Extract the [x, y] coordinate from the center of the cell holding the provided text.  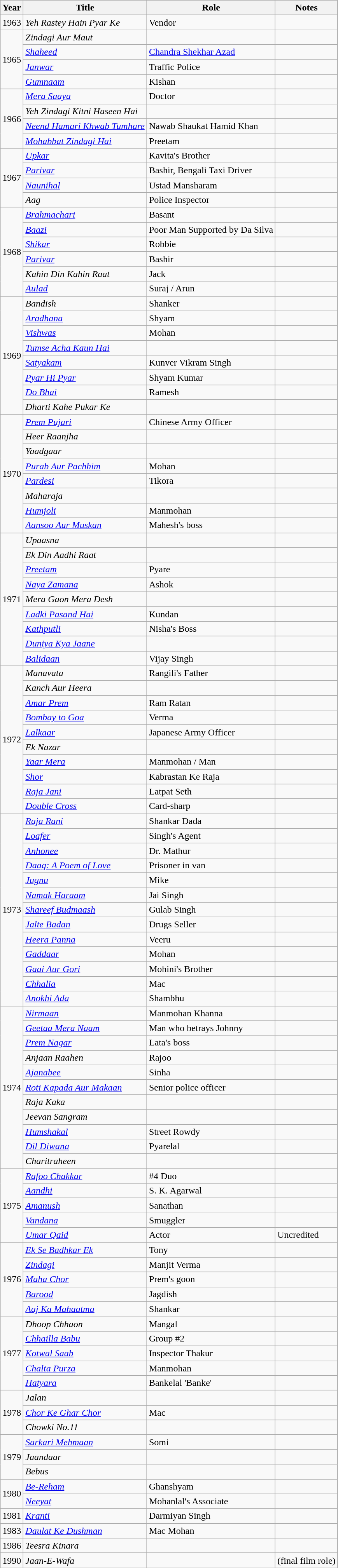
#4 Duo [211, 1176]
Kotwal Saab [85, 1353]
Mohabbat Zindagi Hai [85, 141]
Anjaan Raahen [85, 1058]
Street Rowdy [211, 1132]
Kavita's Brother [211, 155]
Kundan [211, 614]
Hatyara [85, 1383]
Dharti Kahe Pukar Ke [85, 407]
Jagdish [211, 1294]
Dr. Mathur [211, 850]
Poor Man Supported by Da Silva [211, 230]
Roti Kapada Aur Makaan [85, 1087]
Heera Panna [85, 939]
Chinese Army Officer [211, 422]
Pyarelal [211, 1146]
Chhailla Babu [85, 1338]
Senior police officer [211, 1087]
Umar Qaid [85, 1235]
Police Inspector [211, 200]
Suraj / Arun [211, 289]
Jugnu [85, 880]
Shankar Dada [211, 821]
Vendor [211, 23]
Chandra Shekhar Azad [211, 52]
1969 [12, 355]
Doctor [211, 96]
Chalta Purza [85, 1368]
Jaan-E-Wafa [85, 1560]
1983 [12, 1531]
Purab Aur Pachhim [85, 466]
Darmiyan Singh [211, 1516]
Daag: A Poem of Love [85, 865]
Year [12, 8]
Sanathan [211, 1206]
Bankelal 'Banke' [211, 1383]
Yeh Zindagi Kitni Haseen Hai [85, 111]
Pyare [211, 570]
Manmohan Khanna [211, 1013]
Aulad [85, 289]
Prem Nagar [85, 1043]
Jaandaar [85, 1457]
1976 [12, 1279]
Naunihal [85, 185]
Yaadgaar [85, 451]
Latpat Seth [211, 791]
(final film role) [306, 1560]
Charitraheen [85, 1161]
Uncredited [306, 1235]
Nawab Shaukat Hamid Khan [211, 126]
Kranti [85, 1516]
Teesra Kinara [85, 1545]
Kanch Aur Heera [85, 688]
Traffic Police [211, 67]
Zindagi [85, 1265]
Satyakam [85, 362]
Pyar Hi Pyar [85, 377]
Gaddaar [85, 954]
Singh's Agent [211, 836]
Manavata [85, 673]
Verma [211, 718]
Upkar [85, 155]
Mera Saaya [85, 96]
Kathputli [85, 629]
1990 [12, 1560]
Inspector Thakur [211, 1353]
1974 [12, 1087]
Japanese Army Officer [211, 732]
Yaar Mera [85, 762]
Tikora [211, 481]
Do Bhai [85, 392]
Jalte Badan [85, 925]
1975 [12, 1206]
Bombay to Goa [85, 718]
1970 [12, 473]
Kabrastan Ke Raja [211, 777]
Mohanlal's Associate [211, 1501]
Bashir [211, 259]
Rangili's Father [211, 673]
Shareef Budmaash [85, 910]
Shyam [211, 318]
Tumse Acha Kaun Hai [85, 348]
Prem's goon [211, 1279]
Mangal [211, 1324]
Upaasna [85, 540]
Jai Singh [211, 895]
Bandish [85, 303]
Raja Kaka [85, 1102]
Baazi [85, 230]
Vandana [85, 1220]
Bashir, Bengali Taxi Driver [211, 170]
Ladki Pasand Hai [85, 614]
Aandhi [85, 1191]
1979 [12, 1457]
Prisoner in van [211, 865]
Bebus [85, 1472]
Mac Mohan [211, 1531]
Ashok [211, 584]
Dil Diwana [85, 1146]
Aansoo Aur Muskan [85, 525]
Shaheed [85, 52]
1980 [12, 1494]
Shyam Kumar [211, 377]
Daulat Ke Dushman [85, 1531]
Shikar [85, 244]
Jalan [85, 1398]
Lalkaar [85, 732]
Actor [211, 1235]
1981 [12, 1516]
Humjoli [85, 510]
1963 [12, 23]
Mera Gaon Mera Desh [85, 599]
Loafer [85, 836]
Aradhana [85, 318]
Tony [211, 1250]
Amanush [85, 1206]
Vishwas [85, 333]
Sinha [211, 1072]
Ek Nazar [85, 747]
Naya Zamana [85, 584]
Neend Hamari Khwab Tumhare [85, 126]
Yeh Rastey Hain Pyar Ke [85, 23]
1973 [12, 910]
Shankar [211, 1309]
Sarkari Mehmaan [85, 1442]
Raja Rani [85, 821]
S. K. Agarwal [211, 1191]
Shanker [211, 303]
Group #2 [211, 1338]
Anhonee [85, 850]
Mike [211, 880]
Be-Reham [85, 1486]
Duniya Kya Jaane [85, 643]
1972 [12, 740]
Maharaja [85, 496]
1971 [12, 599]
Role [211, 8]
1965 [12, 59]
Man who betrays Johnny [211, 1028]
1986 [12, 1545]
Ram Ratan [211, 703]
Aag [85, 200]
Anokhi Ada [85, 998]
Prem Pujari [85, 422]
Pardesi [85, 481]
Kishan [211, 82]
Zindagi Aur Maut [85, 37]
Gumnaam [85, 82]
Maha Chor [85, 1279]
Geetaa Mera Naam [85, 1028]
1968 [12, 252]
Heer Raanjha [85, 437]
Notes [306, 8]
Shor [85, 777]
Ek Se Badhkar Ek [85, 1250]
Aaj Ka Mahaatma [85, 1309]
Ghanshyam [211, 1486]
1966 [12, 118]
Janwar [85, 67]
Rajoo [211, 1058]
Veeru [211, 939]
Lata's boss [211, 1043]
Jeevan Sangram [85, 1117]
Brahmachari [85, 215]
Drugs Seller [211, 925]
Gulab Singh [211, 910]
Title [85, 8]
Mahesh's boss [211, 525]
Amar Prem [85, 703]
Ustad Mansharam [211, 185]
Nirmaan [85, 1013]
Kahin Din Kahin Raat [85, 274]
Namak Haraam [85, 895]
1977 [12, 1353]
Gaai Aur Gori [85, 969]
Chor Ke Ghar Chor [85, 1413]
Double Cross [85, 806]
Somi [211, 1442]
Balidaan [85, 659]
Smuggler [211, 1220]
Raja Jani [85, 791]
Chowki No.11 [85, 1427]
Basant [211, 215]
Ajanabee [85, 1072]
Robbie [211, 244]
Rafoo Chakkar [85, 1176]
Jack [211, 274]
Vijay Singh [211, 659]
Dhoop Chhaon [85, 1324]
Chhalia [85, 984]
Barood [85, 1294]
Manjit Verma [211, 1265]
Mohini's Brother [211, 969]
1978 [12, 1413]
Humshakal [85, 1132]
Shambhu [211, 998]
Nisha's Boss [211, 629]
1967 [12, 178]
Ramesh [211, 392]
Neeyat [85, 1501]
Card-sharp [211, 806]
Ek Din Aadhi Raat [85, 555]
Manmohan / Man [211, 762]
Kunver Vikram Singh [211, 362]
